Search for the cell housing the specified text and yield its (x, y) center coordinate. 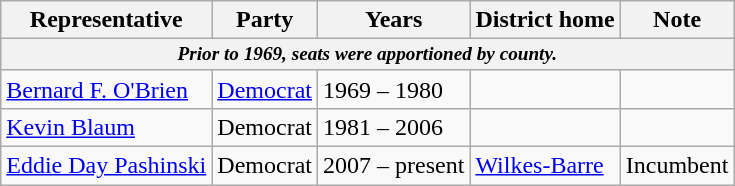
Party (265, 20)
Representative (106, 20)
Bernard F. O'Brien (106, 89)
Eddie Day Pashinski (106, 166)
Prior to 1969, seats were apportioned by county. (368, 55)
Note (677, 20)
Incumbent (677, 166)
Years (393, 20)
Wilkes-Barre (545, 166)
2007 – present (393, 166)
Kevin Blaum (106, 128)
1981 – 2006 (393, 128)
District home (545, 20)
1969 – 1980 (393, 89)
